Identify which cell holds the provided text, then report its (x, y) central coordinate. 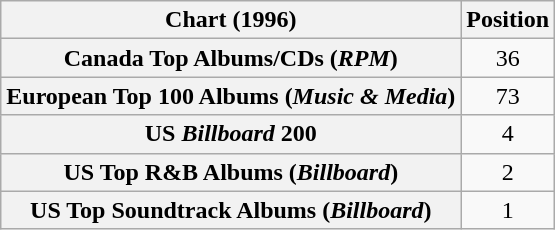
European Top 100 Albums (Music & Media) (231, 96)
4 (508, 134)
1 (508, 210)
73 (508, 96)
2 (508, 172)
36 (508, 58)
US Top Soundtrack Albums (Billboard) (231, 210)
Canada Top Albums/CDs (RPM) (231, 58)
Chart (1996) (231, 20)
Position (508, 20)
US Billboard 200 (231, 134)
US Top R&B Albums (Billboard) (231, 172)
